Identify which cell holds the provided text, then report its (x, y) central coordinate. 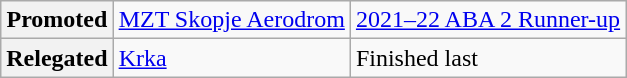
Finished last (488, 58)
MZT Skopje Aerodrom (232, 20)
2021–22 ABA 2 Runner-up (488, 20)
Promoted (57, 20)
Relegated (57, 58)
Krka (232, 58)
